For the text-containing cell, return its midpoint in (x, y) coordinate format. 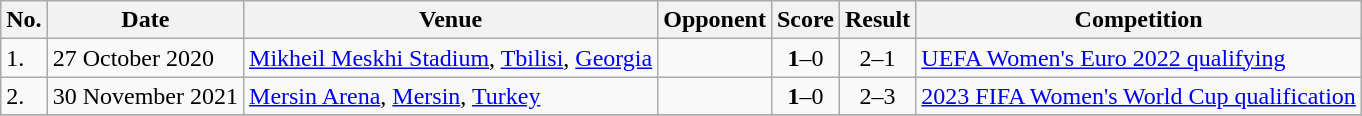
UEFA Women's Euro 2022 qualifying (1139, 58)
2023 FIFA Women's World Cup qualification (1139, 96)
1. (24, 58)
No. (24, 20)
Opponent (715, 20)
Venue (451, 20)
Date (145, 20)
Score (805, 20)
2. (24, 96)
Result (877, 20)
27 October 2020 (145, 58)
30 November 2021 (145, 96)
Competition (1139, 20)
2–1 (877, 58)
Mersin Arena, Mersin, Turkey (451, 96)
2–3 (877, 96)
Mikheil Meskhi Stadium, Tbilisi, Georgia (451, 58)
